Detect which cell encompasses the target text, then output its (X, Y) center coordinate. 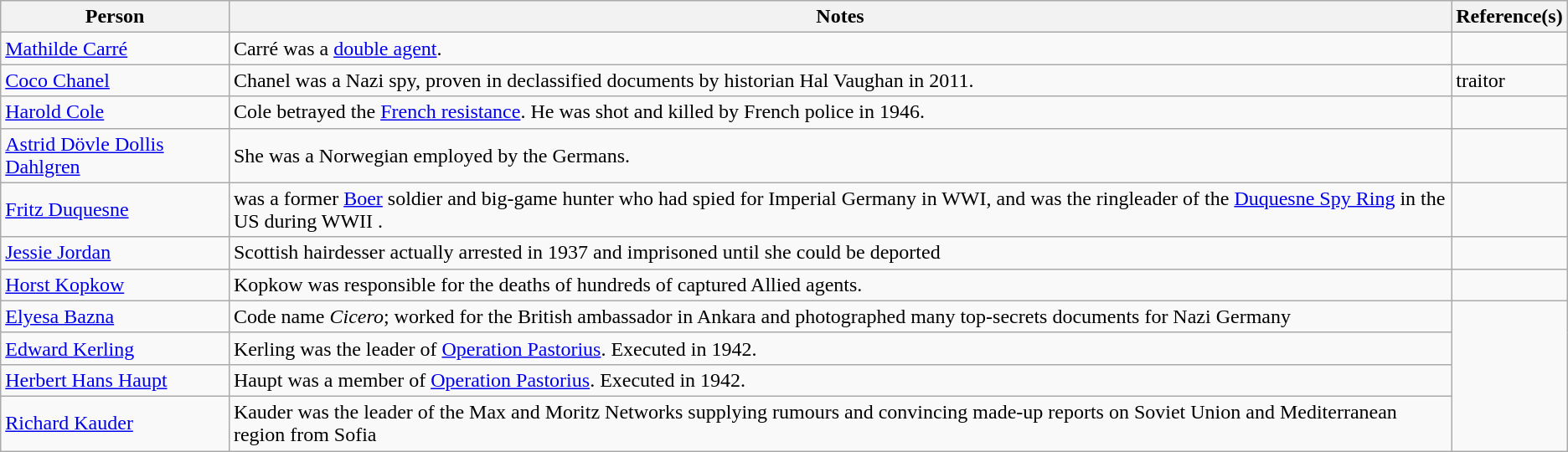
Notes (839, 17)
Scottish hairdesser actually arrested in 1937 and imprisoned until she could be deported (839, 253)
She was a Norwegian employed by the Germans. (839, 156)
Mathilde Carré (116, 49)
Kerling was the leader of Operation Pastorius. Executed in 1942. (839, 348)
Code name Cicero; worked for the British ambassador in Ankara and photographed many top-secrets documents for Nazi Germany (839, 316)
traitor (1509, 80)
Elyesa Bazna (116, 316)
Kopkow was responsible for the deaths of hundreds of captured Allied agents. (839, 285)
Edward Kerling (116, 348)
Herbert Hans Haupt (116, 380)
Haupt was a member of Operation Pastorius. Executed in 1942. (839, 380)
Cole betrayed the French resistance. He was shot and killed by French police in 1946. (839, 112)
Jessie Jordan (116, 253)
Carré was a double agent. (839, 49)
Person (116, 17)
Astrid Dövle Dollis Dahlgren (116, 156)
Chanel was a Nazi spy, proven in declassified documents by historian Hal Vaughan in 2011. (839, 80)
Harold Cole (116, 112)
Horst Kopkow (116, 285)
Coco Chanel (116, 80)
Richard Kauder (116, 424)
Fritz Duquesne (116, 209)
Reference(s) (1509, 17)
